Identify which cell holds the provided text, then report its (x, y) central coordinate. 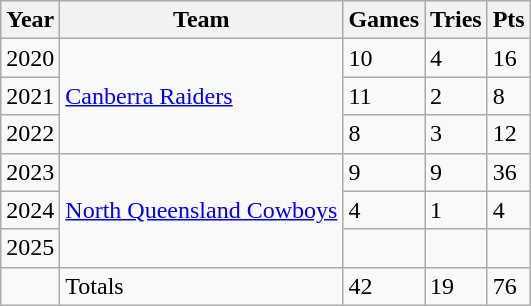
1 (456, 210)
Games (384, 20)
Canberra Raiders (202, 96)
2 (456, 96)
Team (202, 20)
42 (384, 286)
3 (456, 134)
Year (30, 20)
North Queensland Cowboys (202, 210)
19 (456, 286)
2025 (30, 248)
2020 (30, 58)
Tries (456, 20)
11 (384, 96)
Totals (202, 286)
10 (384, 58)
36 (508, 172)
2021 (30, 96)
2024 (30, 210)
16 (508, 58)
2023 (30, 172)
Pts (508, 20)
12 (508, 134)
76 (508, 286)
2022 (30, 134)
